For the text-containing cell, return its midpoint in [X, Y] coordinate format. 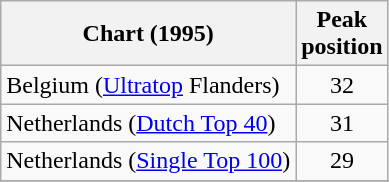
31 [342, 123]
Peakposition [342, 34]
Chart (1995) [148, 34]
Belgium (Ultratop Flanders) [148, 85]
29 [342, 161]
32 [342, 85]
Netherlands (Single Top 100) [148, 161]
Netherlands (Dutch Top 40) [148, 123]
